Determine the [X, Y] coordinate at the center of the cell enclosing the given text.  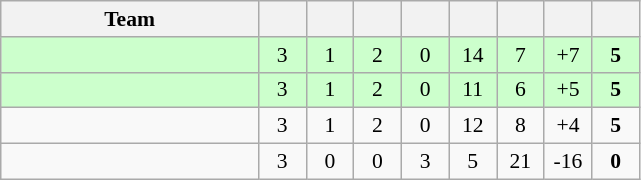
12 [473, 126]
Team [130, 19]
11 [473, 90]
+5 [568, 90]
+4 [568, 126]
14 [473, 55]
+7 [568, 55]
7 [520, 55]
6 [520, 90]
21 [520, 162]
-16 [568, 162]
8 [520, 126]
